Search for the cell housing the specified text and yield its [x, y] center coordinate. 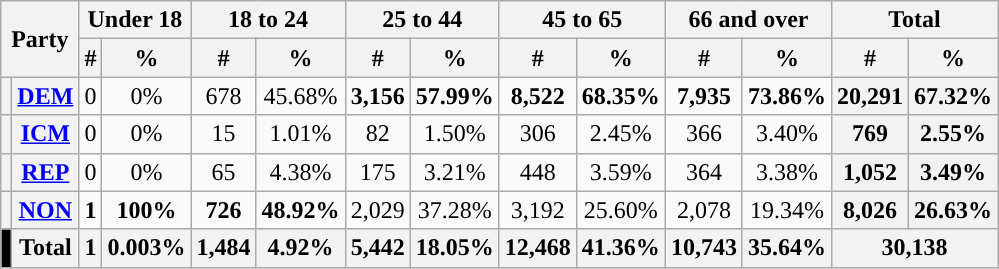
41.36% [620, 248]
0.003% [146, 248]
1,484 [224, 248]
1.01% [300, 134]
3.21% [454, 172]
4.38% [300, 172]
3.49% [954, 172]
Under 18 [135, 20]
4.92% [300, 248]
57.99% [454, 96]
30,138 [914, 248]
364 [704, 172]
67.32% [954, 96]
5,442 [378, 248]
18.05% [454, 248]
3.40% [786, 134]
175 [378, 172]
73.86% [786, 96]
Party [40, 39]
1.50% [454, 134]
68.35% [620, 96]
45 to 65 [582, 20]
366 [704, 134]
26.63% [954, 210]
ICM [46, 134]
12,468 [538, 248]
65 [224, 172]
726 [224, 210]
3.38% [786, 172]
306 [538, 134]
3,192 [538, 210]
18 to 24 [268, 20]
8,026 [870, 210]
769 [870, 134]
25.60% [620, 210]
66 and over [748, 20]
2.55% [954, 134]
2,078 [704, 210]
8,522 [538, 96]
48.92% [300, 210]
DEM [46, 96]
448 [538, 172]
37.28% [454, 210]
10,743 [704, 248]
45.68% [300, 96]
678 [224, 96]
19.34% [786, 210]
1,052 [870, 172]
REP [46, 172]
7,935 [704, 96]
2,029 [378, 210]
20,291 [870, 96]
25 to 44 [422, 20]
100% [146, 210]
15 [224, 134]
35.64% [786, 248]
82 [378, 134]
3,156 [378, 96]
3.59% [620, 172]
2.45% [620, 134]
NON [46, 210]
